Detect which cell encompasses the target text, then output its (x, y) center coordinate. 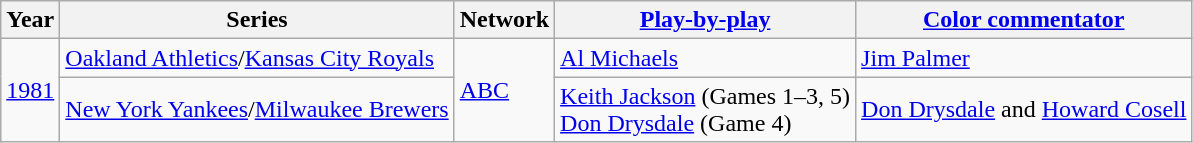
Color commentator (1024, 20)
Series (257, 20)
Keith Jackson (Games 1–3, 5)Don Drysdale (Game 4) (706, 110)
Don Drysdale and Howard Cosell (1024, 110)
1981 (30, 90)
Play-by-play (706, 20)
Year (30, 20)
Network (504, 20)
ABC (504, 90)
Oakland Athletics/Kansas City Royals (257, 58)
Jim Palmer (1024, 58)
Al Michaels (706, 58)
New York Yankees/Milwaukee Brewers (257, 110)
